Output the (x, y) coordinate of the center of the cell containing the given text.  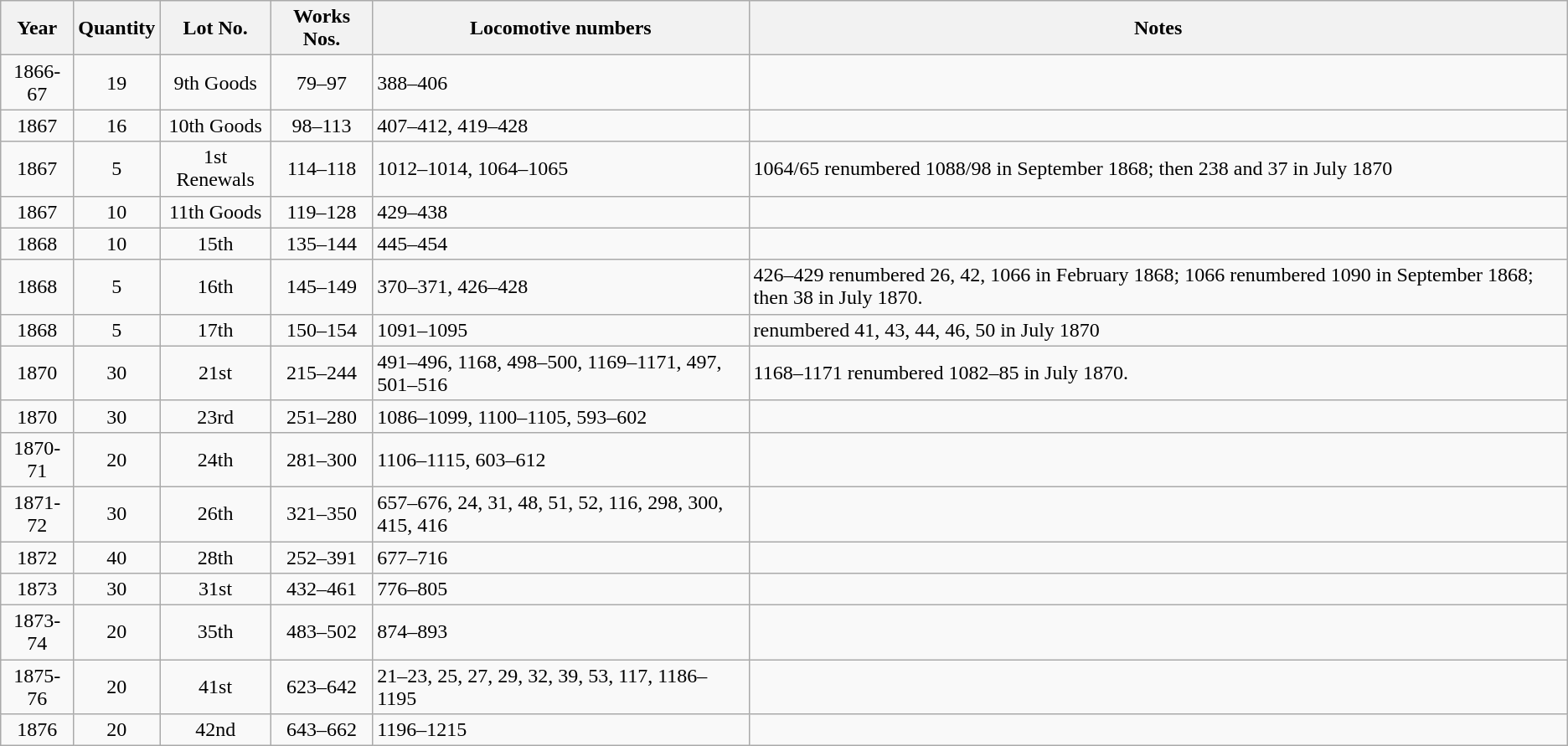
15th (216, 244)
623–642 (322, 687)
24th (216, 459)
643–662 (322, 730)
40 (117, 557)
23rd (216, 416)
11th Goods (216, 212)
Lot No. (216, 28)
10th Goods (216, 126)
31st (216, 589)
Notes (1158, 28)
17th (216, 330)
426–429 renumbered 26, 42, 1066 in February 1868; 1066 renumbered 1090 in September 1868; then 38 in July 1870. (1158, 286)
1870-71 (37, 459)
1086–1099, 1100–1105, 593–602 (561, 416)
21st (216, 373)
Works Nos. (322, 28)
42nd (216, 730)
483–502 (322, 633)
1866-67 (37, 82)
1876 (37, 730)
145–149 (322, 286)
388–406 (561, 82)
98–113 (322, 126)
432–461 (322, 589)
28th (216, 557)
281–300 (322, 459)
215–244 (322, 373)
16 (117, 126)
252–391 (322, 557)
321–350 (322, 514)
1106–1115, 603–612 (561, 459)
19 (117, 82)
1871-72 (37, 514)
874–893 (561, 633)
Quantity (117, 28)
35th (216, 633)
1875-76 (37, 687)
407–412, 419–428 (561, 126)
677–716 (561, 557)
150–154 (322, 330)
370–371, 426–428 (561, 286)
445–454 (561, 244)
21–23, 25, 27, 29, 32, 39, 53, 117, 1186–1195 (561, 687)
Year (37, 28)
9th Goods (216, 82)
429–438 (561, 212)
1873 (37, 589)
119–128 (322, 212)
1872 (37, 557)
1168–1171 renumbered 1082–85 in July 1870. (1158, 373)
657–676, 24, 31, 48, 51, 52, 116, 298, 300, 415, 416 (561, 514)
135–144 (322, 244)
251–280 (322, 416)
79–97 (322, 82)
491–496, 1168, 498–500, 1169–1171, 497, 501–516 (561, 373)
114–118 (322, 169)
776–805 (561, 589)
41st (216, 687)
1873-74 (37, 633)
1064/65 renumbered 1088/98 in September 1868; then 238 and 37 in July 1870 (1158, 169)
1091–1095 (561, 330)
Locomotive numbers (561, 28)
26th (216, 514)
16th (216, 286)
1012–1014, 1064–1065 (561, 169)
1196–1215 (561, 730)
1st Renewals (216, 169)
renumbered 41, 43, 44, 46, 50 in July 1870 (1158, 330)
